Determine the [x, y] coordinate at the center of the cell enclosing the given text.  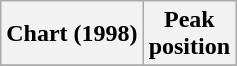
Chart (1998) [72, 34]
Peakposition [189, 34]
